Extract the (X, Y) coordinate from the center of the cell holding the provided text.  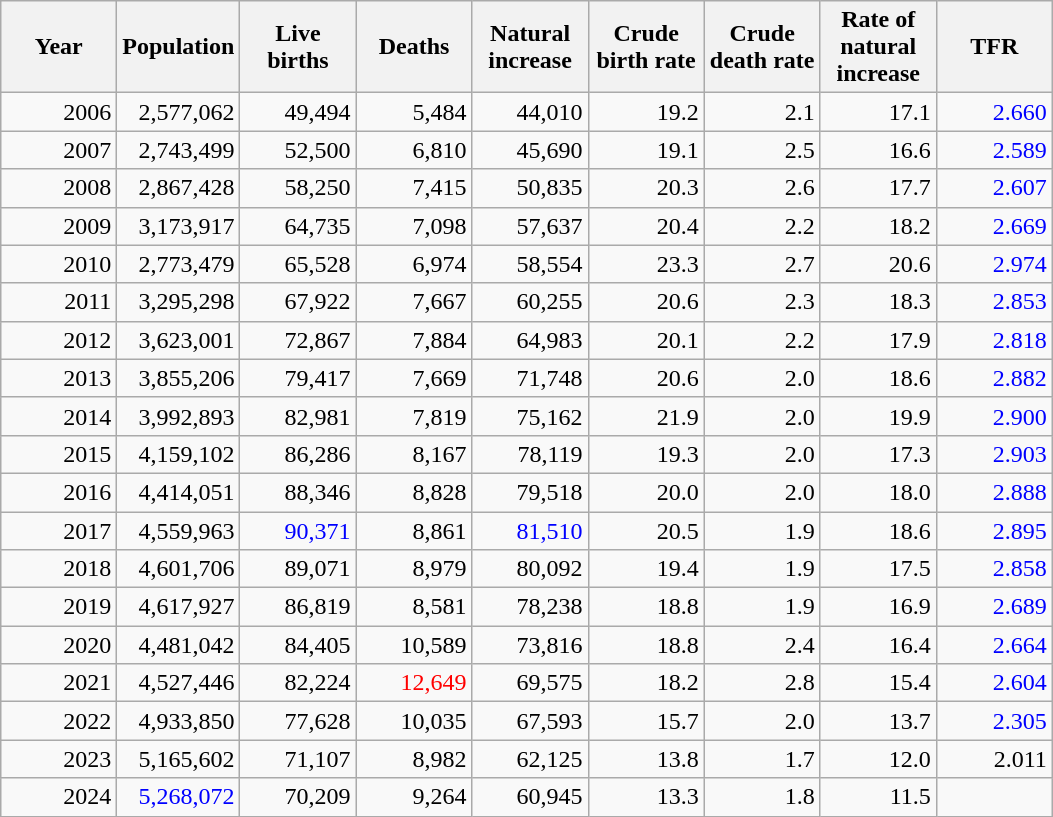
13.7 (878, 721)
60,945 (530, 797)
67,922 (298, 302)
2.669 (994, 226)
2.664 (994, 645)
20.0 (646, 492)
44,010 (530, 112)
15.7 (646, 721)
20.5 (646, 531)
2013 (59, 378)
52,500 (298, 150)
4,159,102 (178, 454)
16.6 (878, 150)
2022 (59, 721)
17.1 (878, 112)
12,649 (414, 683)
15.4 (878, 683)
70,209 (298, 797)
17.9 (878, 340)
18.3 (878, 302)
18.0 (878, 492)
2009 (59, 226)
65,528 (298, 264)
3,992,893 (178, 416)
20.4 (646, 226)
8,581 (414, 607)
71,107 (298, 759)
5,484 (414, 112)
3,295,298 (178, 302)
Natural increase (530, 47)
TFR (994, 47)
9,264 (414, 797)
78,119 (530, 454)
2.607 (994, 188)
88,346 (298, 492)
2,773,479 (178, 264)
17.5 (878, 569)
2.5 (762, 150)
Deaths (414, 47)
7,667 (414, 302)
58,554 (530, 264)
10,589 (414, 645)
2.974 (994, 264)
Rate of natural increase (878, 47)
5,268,072 (178, 797)
60,255 (530, 302)
73,816 (530, 645)
7,098 (414, 226)
67,593 (530, 721)
2014 (59, 416)
17.3 (878, 454)
2.8 (762, 683)
2020 (59, 645)
86,286 (298, 454)
45,690 (530, 150)
64,735 (298, 226)
2,867,428 (178, 188)
2018 (59, 569)
58,250 (298, 188)
16.4 (878, 645)
57,637 (530, 226)
79,417 (298, 378)
4,527,446 (178, 683)
17.7 (878, 188)
19.2 (646, 112)
2.853 (994, 302)
23.3 (646, 264)
2012 (59, 340)
78,238 (530, 607)
80,092 (530, 569)
4,414,051 (178, 492)
Live births (298, 47)
69,575 (530, 683)
20.1 (646, 340)
2.888 (994, 492)
84,405 (298, 645)
2.858 (994, 569)
75,162 (530, 416)
13.3 (646, 797)
6,974 (414, 264)
19.3 (646, 454)
2.900 (994, 416)
86,819 (298, 607)
8,167 (414, 454)
82,224 (298, 683)
8,979 (414, 569)
2.589 (994, 150)
13.8 (646, 759)
6,810 (414, 150)
2015 (59, 454)
2,577,062 (178, 112)
2010 (59, 264)
8,861 (414, 531)
4,481,042 (178, 645)
19.9 (878, 416)
2.3 (762, 302)
2.903 (994, 454)
19.4 (646, 569)
77,628 (298, 721)
4,617,927 (178, 607)
2016 (59, 492)
2.604 (994, 683)
64,983 (530, 340)
2.6 (762, 188)
2007 (59, 150)
2,743,499 (178, 150)
50,835 (530, 188)
3,173,917 (178, 226)
2.660 (994, 112)
72,867 (298, 340)
Population (178, 47)
2.4 (762, 645)
62,125 (530, 759)
2.882 (994, 378)
2.1 (762, 112)
4,933,850 (178, 721)
2.011 (994, 759)
2021 (59, 683)
1.7 (762, 759)
4,601,706 (178, 569)
2008 (59, 188)
16.9 (878, 607)
8,828 (414, 492)
2024 (59, 797)
20.3 (646, 188)
2.7 (762, 264)
2.895 (994, 531)
2023 (59, 759)
5,165,602 (178, 759)
2011 (59, 302)
2017 (59, 531)
7,819 (414, 416)
4,559,963 (178, 531)
1.8 (762, 797)
2006 (59, 112)
3,623,001 (178, 340)
21.9 (646, 416)
2019 (59, 607)
19.1 (646, 150)
49,494 (298, 112)
8,982 (414, 759)
3,855,206 (178, 378)
71,748 (530, 378)
7,669 (414, 378)
Year (59, 47)
81,510 (530, 531)
10,035 (414, 721)
12.0 (878, 759)
2.818 (994, 340)
2.689 (994, 607)
7,415 (414, 188)
89,071 (298, 569)
7,884 (414, 340)
Crude birth rate (646, 47)
79,518 (530, 492)
Crude death rate (762, 47)
82,981 (298, 416)
90,371 (298, 531)
2.305 (994, 721)
11.5 (878, 797)
